Return the [x, y] coordinate for the center point of the cell that contains the specified text.  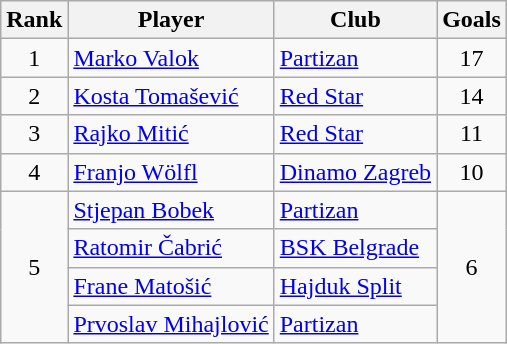
14 [472, 96]
17 [472, 58]
2 [34, 96]
Rajko Mitić [171, 134]
Hajduk Split [355, 286]
Dinamo Zagreb [355, 172]
10 [472, 172]
Marko Valok [171, 58]
Player [171, 20]
Goals [472, 20]
11 [472, 134]
5 [34, 267]
Stjepan Bobek [171, 210]
3 [34, 134]
Frane Matošić [171, 286]
BSK Belgrade [355, 248]
Club [355, 20]
Prvoslav Mihajlović [171, 324]
Ratomir Čabrić [171, 248]
6 [472, 267]
Franjo Wölfl [171, 172]
Rank [34, 20]
4 [34, 172]
1 [34, 58]
Kosta Tomašević [171, 96]
